Extract the (x, y) coordinate from the center of the cell holding the provided text.  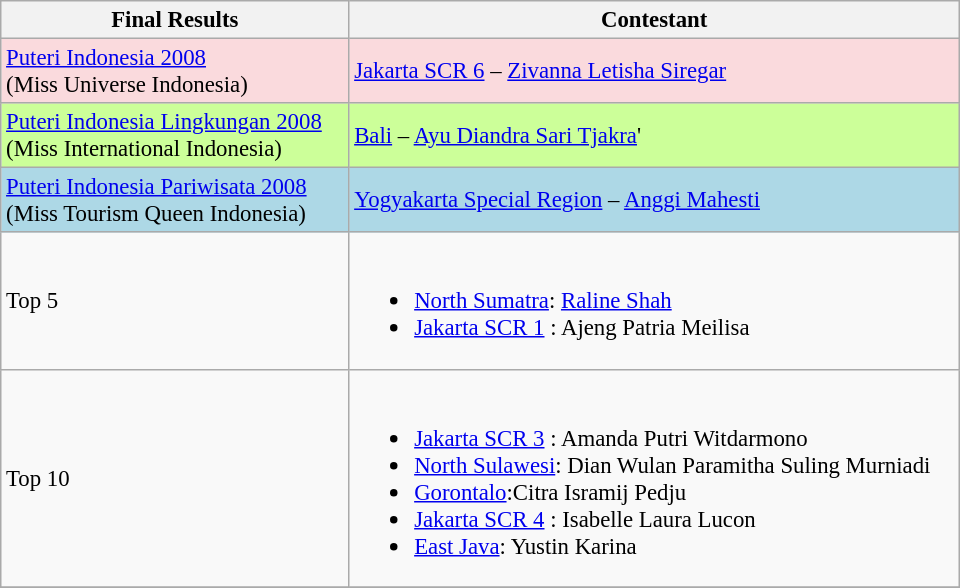
Puteri Indonesia Pariwisata 2008(Miss Tourism Queen Indonesia) (175, 200)
Top 10 (175, 478)
Final Results (175, 20)
Bali – Ayu Diandra Sari Tjakra' (654, 136)
Jakarta SCR 6 – Zivanna Letisha Siregar (654, 72)
Puteri Indonesia Lingkungan 2008(Miss International Indonesia) (175, 136)
Contestant (654, 20)
Yogyakarta Special Region – Anggi Mahesti (654, 200)
North Sumatra: Raline ShahJakarta SCR 1 : Ajeng Patria Meilisa (654, 300)
Top 5 (175, 300)
Puteri Indonesia 2008(Miss Universe Indonesia) (175, 72)
